Return [X, Y] of the center of cell containing provided text 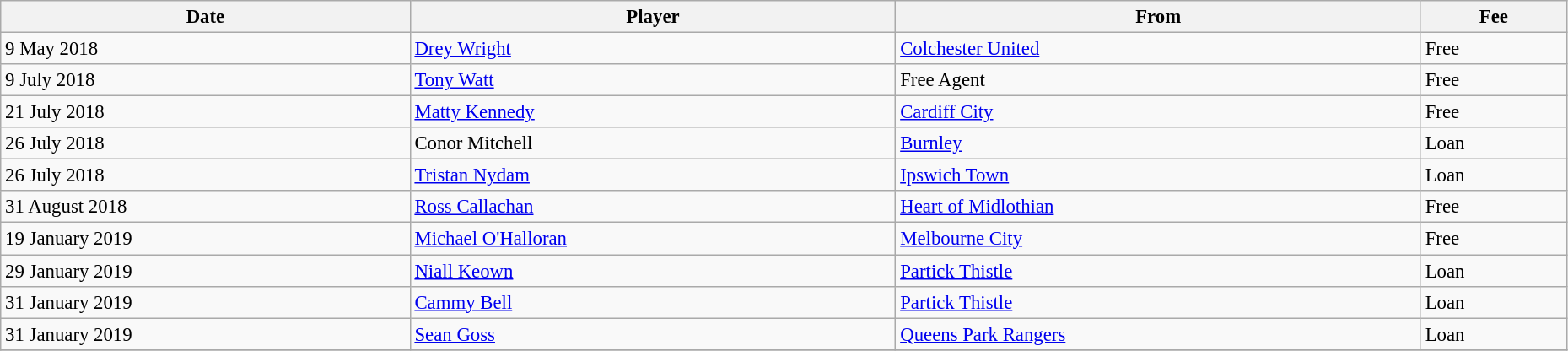
Matty Kennedy [653, 112]
21 July 2018 [206, 112]
Ipswich Town [1158, 175]
Free Agent [1158, 80]
Player [653, 17]
31 August 2018 [206, 207]
Sean Goss [653, 334]
9 July 2018 [206, 80]
Cardiff City [1158, 112]
Drey Wright [653, 49]
Melbourne City [1158, 239]
Tristan Nydam [653, 175]
Fee [1493, 17]
Colchester United [1158, 49]
Date [206, 17]
Tony Watt [653, 80]
29 January 2019 [206, 271]
9 May 2018 [206, 49]
Niall Keown [653, 271]
Ross Callachan [653, 207]
Heart of Midlothian [1158, 207]
From [1158, 17]
Conor Mitchell [653, 143]
Michael O'Halloran [653, 239]
Queens Park Rangers [1158, 334]
Burnley [1158, 143]
19 January 2019 [206, 239]
Cammy Bell [653, 302]
